Determine the (X, Y) coordinate at the center of the cell enclosing the given text.  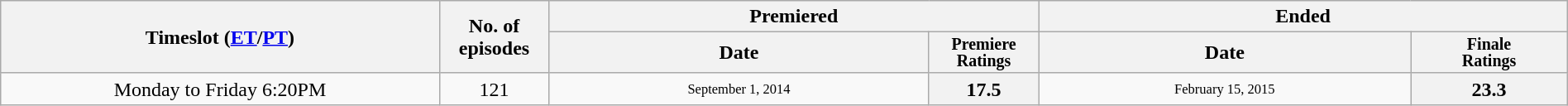
Monday to Friday 6:20PM (220, 89)
September 1, 2014 (739, 89)
February 15, 2015 (1225, 89)
Ended (1303, 17)
Timeslot (ET/PT) (220, 37)
23.3 (1489, 89)
FinaleRatings (1489, 53)
PremiereRatings (984, 53)
No. ofepisodes (495, 37)
121 (495, 89)
Premiered (794, 17)
17.5 (984, 89)
